Search for the cell housing the specified text and yield its (X, Y) center coordinate. 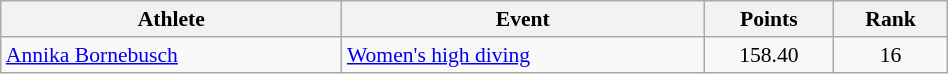
16 (890, 55)
158.40 (769, 55)
Women's high diving (523, 55)
Annika Bornebusch (172, 55)
Rank (890, 19)
Event (523, 19)
Points (769, 19)
Athlete (172, 19)
